Return [X, Y] of the center of cell containing provided text 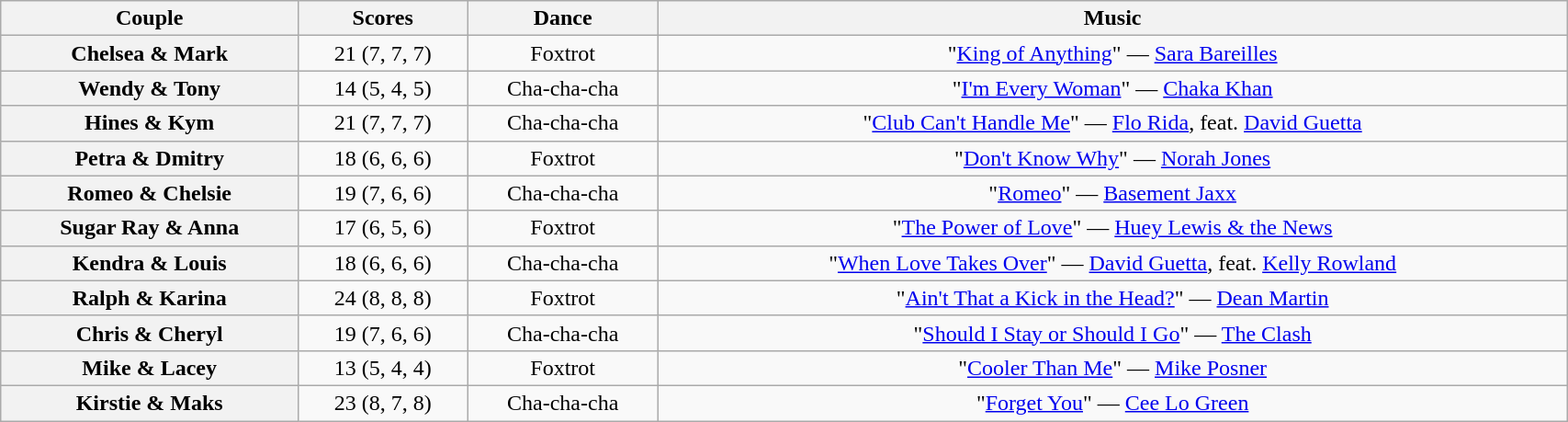
Music [1113, 18]
Ralph & Karina [150, 298]
Hines & Kym [150, 123]
Sugar Ray & Anna [150, 228]
Romeo & Chelsie [150, 193]
Scores [383, 18]
"Should I Stay or Should I Go" — The Clash [1113, 333]
Kendra & Louis [150, 263]
"Club Can't Handle Me" — Flo Rida, feat. David Guetta [1113, 123]
"When Love Takes Over" — David Guetta, feat. Kelly Rowland [1113, 263]
17 (6, 5, 6) [383, 228]
"The Power of Love" — Huey Lewis & the News [1113, 228]
"King of Anything" — Sara Bareilles [1113, 53]
Chelsea & Mark [150, 53]
Petra & Dmitry [150, 158]
"Romeo" — Basement Jaxx [1113, 193]
Chris & Cheryl [150, 333]
"Don't Know Why" — Norah Jones [1113, 158]
14 (5, 4, 5) [383, 88]
23 (8, 7, 8) [383, 403]
13 (5, 4, 4) [383, 368]
24 (8, 8, 8) [383, 298]
"I'm Every Woman" — Chaka Khan [1113, 88]
Dance [563, 18]
Mike & Lacey [150, 368]
Kirstie & Maks [150, 403]
"Ain't That a Kick in the Head?" — Dean Martin [1113, 298]
Wendy & Tony [150, 88]
"Cooler Than Me" — Mike Posner [1113, 368]
Couple [150, 18]
"Forget You" — Cee Lo Green [1113, 403]
